Extract the [x, y] coordinate from the center of the cell holding the provided text.  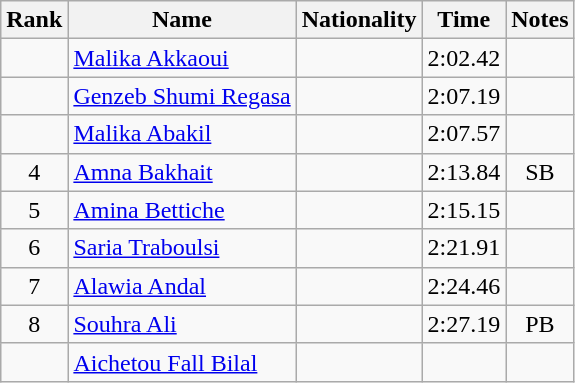
2:21.91 [464, 248]
Time [464, 20]
Alawia Andal [182, 286]
6 [34, 248]
Genzeb Shumi Regasa [182, 96]
Notes [540, 20]
2:02.42 [464, 58]
2:24.46 [464, 286]
Souhra Ali [182, 324]
2:07.57 [464, 134]
Aichetou Fall Bilal [182, 362]
Amna Bakhait [182, 172]
PB [540, 324]
Rank [34, 20]
Saria Traboulsi [182, 248]
7 [34, 286]
Amina Bettiche [182, 210]
2:13.84 [464, 172]
2:07.19 [464, 96]
2:15.15 [464, 210]
Malika Abakil [182, 134]
Malika Akkaoui [182, 58]
2:27.19 [464, 324]
5 [34, 210]
SB [540, 172]
4 [34, 172]
8 [34, 324]
Name [182, 20]
Nationality [359, 20]
